Pinpoint the cell where the given text exists, returning its (x, y) midpoint coordinate. 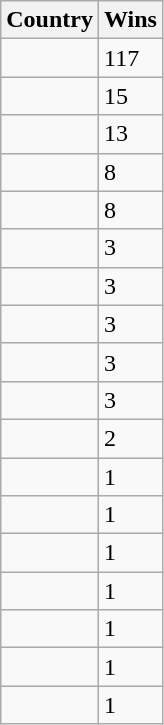
13 (130, 134)
2 (130, 438)
Country (50, 20)
117 (130, 58)
15 (130, 96)
Wins (130, 20)
